Find where the given text appears and provide that cell's center as (X, Y) coordinate. 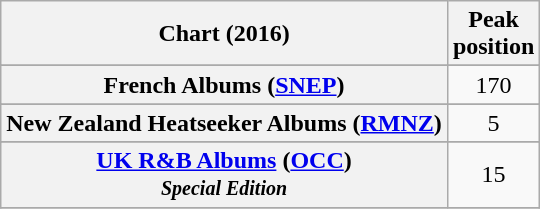
Peakposition (493, 34)
Chart (2016) (224, 34)
15 (493, 174)
170 (493, 85)
5 (493, 123)
UK R&B Albums (OCC)Special Edition (224, 174)
New Zealand Heatseeker Albums (RMNZ) (224, 123)
French Albums (SNEP) (224, 85)
